Scan for the cell matching the given text and deliver its (x, y) coordinate at center. 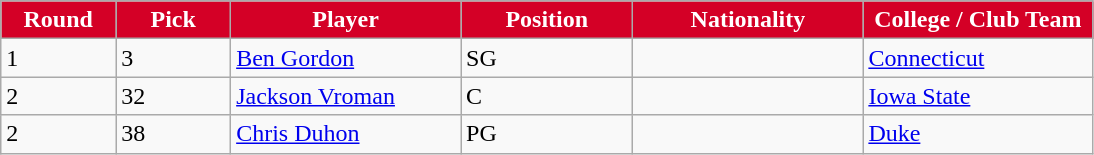
Jackson Vroman (346, 96)
32 (174, 96)
Connecticut (978, 58)
PG (547, 134)
Position (547, 20)
Iowa State (978, 96)
Chris Duhon (346, 134)
C (547, 96)
Round (58, 20)
Player (346, 20)
Nationality (748, 20)
Ben Gordon (346, 58)
3 (174, 58)
Pick (174, 20)
38 (174, 134)
College / Club Team (978, 20)
1 (58, 58)
Duke (978, 134)
SG (547, 58)
